Extract the (X, Y) coordinate from the center of the cell holding the provided text.  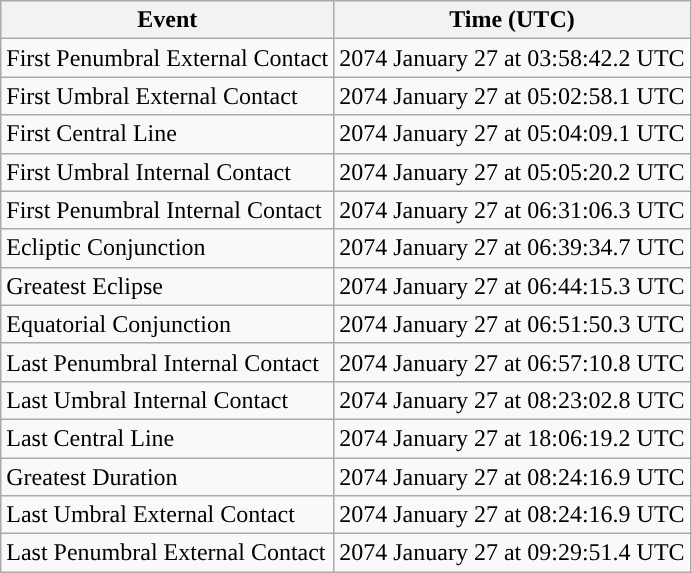
Event (168, 20)
First Central Line (168, 134)
2074 January 27 at 06:31:06.3 UTC (512, 210)
Last Umbral External Contact (168, 515)
Last Penumbral Internal Contact (168, 362)
Last Central Line (168, 438)
2074 January 27 at 06:44:15.3 UTC (512, 286)
2074 January 27 at 18:06:19.2 UTC (512, 438)
Greatest Duration (168, 477)
Greatest Eclipse (168, 286)
2074 January 27 at 06:57:10.8 UTC (512, 362)
2074 January 27 at 05:02:58.1 UTC (512, 96)
First Penumbral External Contact (168, 58)
Ecliptic Conjunction (168, 248)
Last Penumbral External Contact (168, 553)
2074 January 27 at 05:05:20.2 UTC (512, 172)
Last Umbral Internal Contact (168, 400)
First Penumbral Internal Contact (168, 210)
2074 January 27 at 06:51:50.3 UTC (512, 324)
Time (UTC) (512, 20)
First Umbral Internal Contact (168, 172)
First Umbral External Contact (168, 96)
2074 January 27 at 03:58:42.2 UTC (512, 58)
2074 January 27 at 05:04:09.1 UTC (512, 134)
2074 January 27 at 06:39:34.7 UTC (512, 248)
Equatorial Conjunction (168, 324)
2074 January 27 at 09:29:51.4 UTC (512, 553)
2074 January 27 at 08:23:02.8 UTC (512, 400)
